Find where the given text appears and provide that cell's center as [x, y] coordinate. 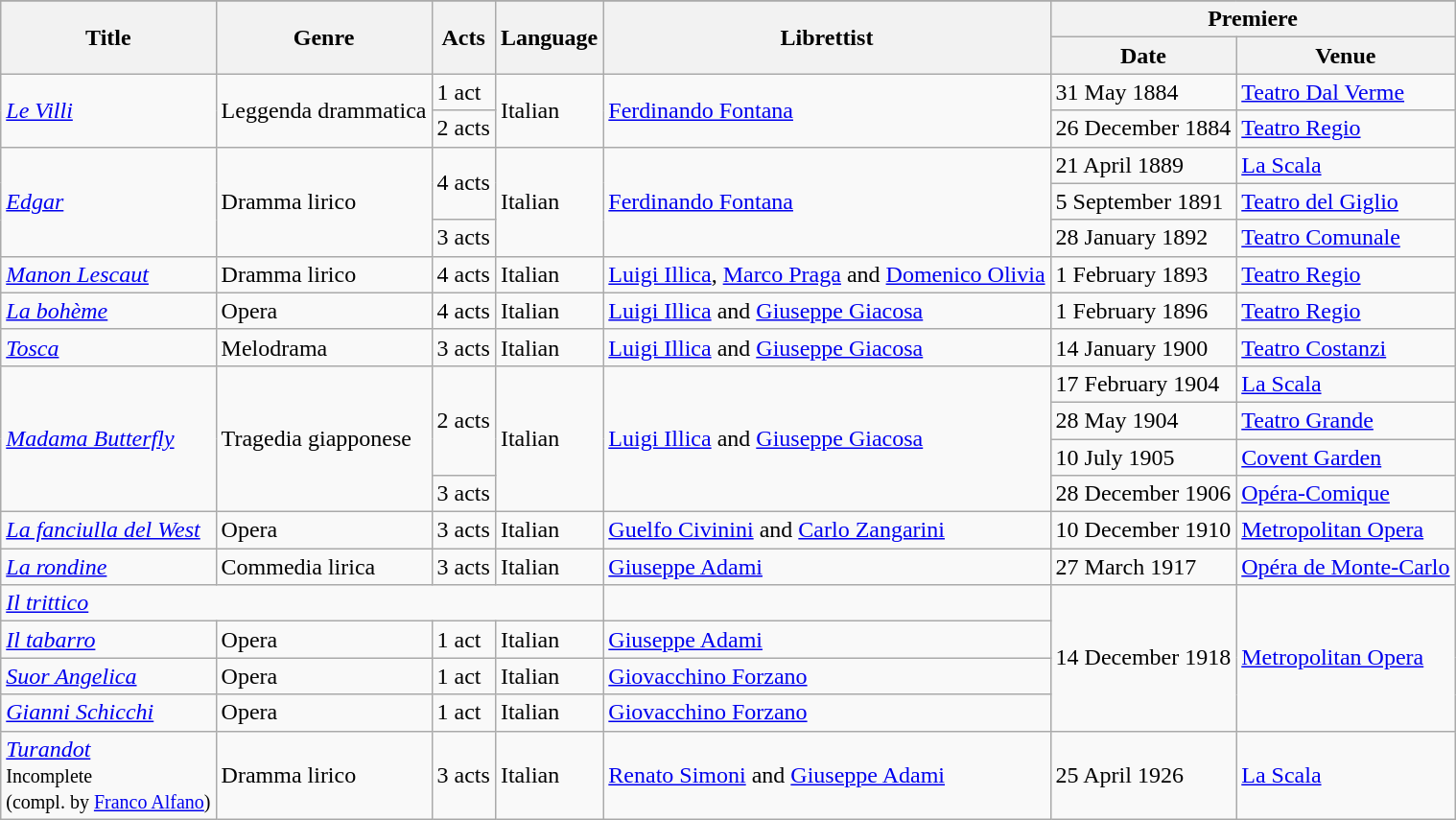
28 December 1906 [1143, 494]
TurandotIncomplete(compl. by Franco Alfano) [108, 775]
Venue [1346, 56]
Opéra-Comique [1346, 494]
Leggenda drammatica [324, 110]
Teatro del Giglio [1346, 201]
Suor Angelica [108, 676]
Covent Garden [1346, 457]
Le Villi [108, 110]
Title [108, 37]
Premiere [1253, 19]
La bohème [108, 311]
10 December 1910 [1143, 530]
La fanciulla del West [108, 530]
Teatro Comunale [1346, 238]
La rondine [108, 567]
Edgar [108, 201]
14 December 1918 [1143, 658]
Guelfo Civinini and Carlo Zangarini [827, 530]
25 April 1926 [1143, 775]
Tragedia giapponese [324, 438]
Teatro Costanzi [1346, 347]
Gianni Schicchi [108, 713]
26 December 1884 [1143, 129]
17 February 1904 [1143, 384]
5 September 1891 [1143, 201]
1 February 1896 [1143, 311]
Genre [324, 37]
1 February 1893 [1143, 274]
Tosca [108, 347]
Language [549, 37]
Acts [463, 37]
Renato Simoni and Giuseppe Adami [827, 775]
28 May 1904 [1143, 420]
21 April 1889 [1143, 165]
Il tabarro [108, 640]
Teatro Grande [1346, 420]
31 May 1884 [1143, 92]
Opéra de Monte-Carlo [1346, 567]
10 July 1905 [1143, 457]
Madama Butterfly [108, 438]
Commedia lirica [324, 567]
Teatro Dal Verme [1346, 92]
Il trittico [302, 603]
14 January 1900 [1143, 347]
27 March 1917 [1143, 567]
Date [1143, 56]
Luigi Illica, Marco Praga and Domenico Olivia [827, 274]
Manon Lescaut [108, 274]
28 January 1892 [1143, 238]
Melodrama [324, 347]
Librettist [827, 37]
